Scan for the cell matching the given text and deliver its (x, y) coordinate at center. 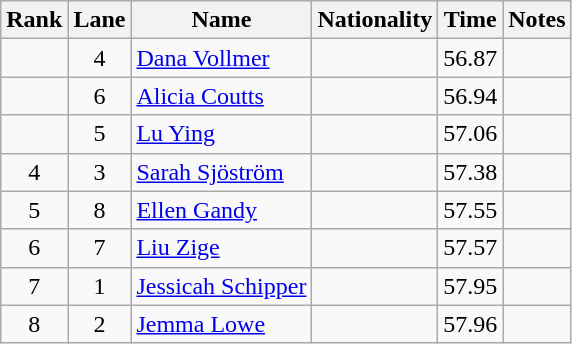
57.55 (470, 210)
Liu Zige (222, 248)
Jessicah Schipper (222, 286)
57.96 (470, 324)
Jemma Lowe (222, 324)
57.95 (470, 286)
Time (470, 20)
Rank (34, 20)
57.06 (470, 134)
2 (100, 324)
57.57 (470, 248)
56.87 (470, 58)
56.94 (470, 96)
Name (222, 20)
Sarah Sjöström (222, 172)
Nationality (375, 20)
Alicia Coutts (222, 96)
Notes (537, 20)
Dana Vollmer (222, 58)
1 (100, 286)
Lane (100, 20)
Lu Ying (222, 134)
Ellen Gandy (222, 210)
57.38 (470, 172)
3 (100, 172)
